From the cell containing the given text, extract its center point as (X, Y) coordinate. 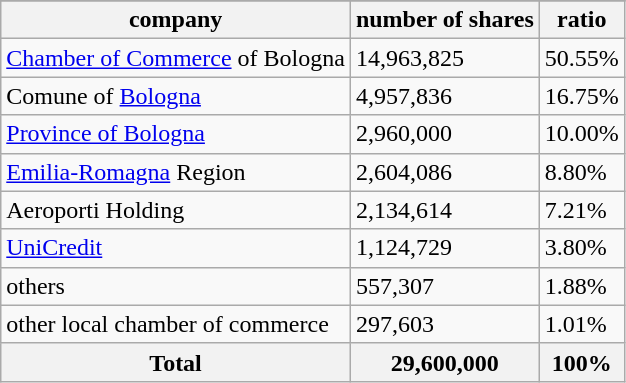
16.75% (582, 96)
ratio (582, 20)
Total (176, 362)
50.55% (582, 58)
557,307 (444, 286)
29,600,000 (444, 362)
Aeroporti Holding (176, 210)
4,957,836 (444, 96)
10.00% (582, 134)
1.88% (582, 286)
company (176, 20)
297,603 (444, 324)
number of shares (444, 20)
100% (582, 362)
2,134,614 (444, 210)
Emilia-Romagna Region (176, 172)
Province of Bologna (176, 134)
2,960,000 (444, 134)
14,963,825 (444, 58)
other local chamber of commerce (176, 324)
2,604,086 (444, 172)
7.21% (582, 210)
Comune of Bologna (176, 96)
3.80% (582, 248)
8.80% (582, 172)
1,124,729 (444, 248)
UniCredit (176, 248)
others (176, 286)
Chamber of Commerce of Bologna (176, 58)
1.01% (582, 324)
